Scan for the cell matching the given text and deliver its [x, y] coordinate at center. 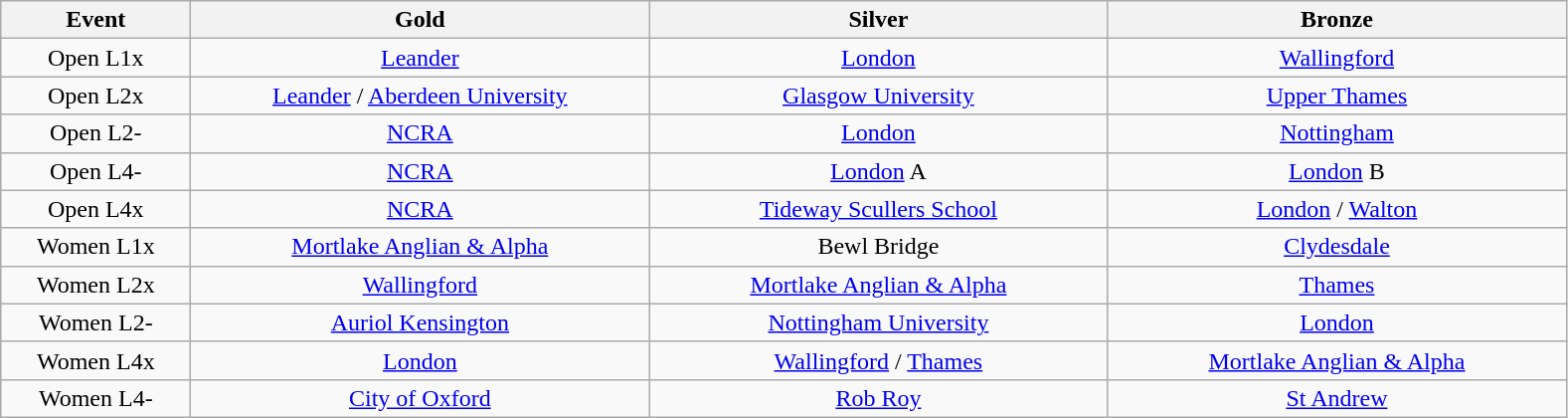
London B [1336, 171]
Open L1x [95, 58]
London / Walton [1336, 209]
Wallingford / Thames [879, 360]
Upper Thames [1336, 96]
Auriol Kensington [420, 322]
Nottingham University [879, 322]
London A [879, 171]
Women L4- [95, 398]
Open L2x [95, 96]
Leander / Aberdeen University [420, 96]
City of Oxford [420, 398]
Event [95, 20]
Gold [420, 20]
Open L2- [95, 133]
Leander [420, 58]
St Andrew [1336, 398]
Tideway Scullers School [879, 209]
Silver [879, 20]
Women L4x [95, 360]
Women L2- [95, 322]
Clydesdale [1336, 247]
Open L4- [95, 171]
Glasgow University [879, 96]
Open L4x [95, 209]
Nottingham [1336, 133]
Bronze [1336, 20]
Rob Roy [879, 398]
Bewl Bridge [879, 247]
Women L1x [95, 247]
Thames [1336, 285]
Women L2x [95, 285]
